From the cell containing the given text, extract its center point as (x, y) coordinate. 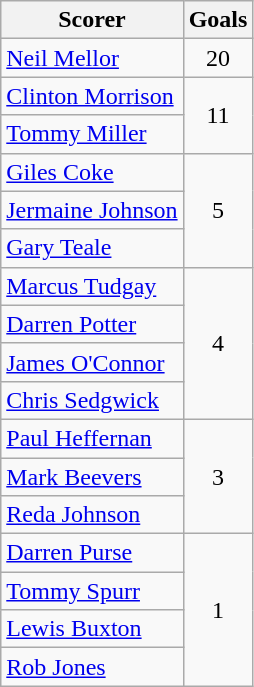
Giles Coke (92, 172)
Gary Teale (92, 248)
Jermaine Johnson (92, 210)
Tommy Spurr (92, 591)
Neil Mellor (92, 58)
5 (218, 210)
Darren Purse (92, 553)
Marcus Tudgay (92, 286)
1 (218, 610)
Chris Sedgwick (92, 400)
Goals (218, 20)
4 (218, 343)
Tommy Miller (92, 134)
Darren Potter (92, 324)
Reda Johnson (92, 515)
11 (218, 115)
Paul Heffernan (92, 438)
Scorer (92, 20)
Clinton Morrison (92, 96)
20 (218, 58)
Lewis Buxton (92, 629)
Mark Beevers (92, 477)
Rob Jones (92, 667)
3 (218, 476)
James O'Connor (92, 362)
